Scan for the cell matching the given text and deliver its (x, y) coordinate at center. 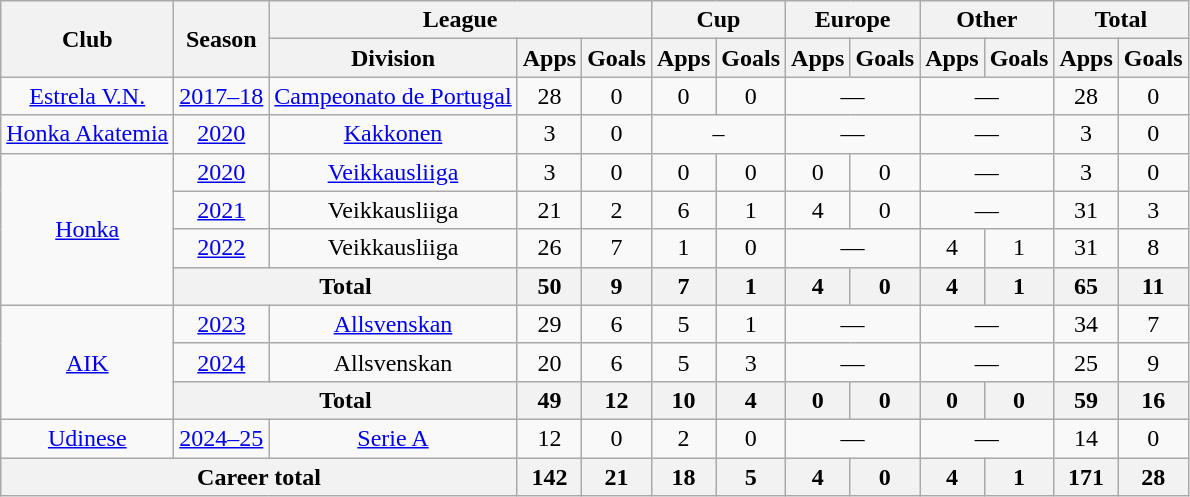
Club (88, 39)
2024–25 (222, 438)
14 (1086, 438)
Season (222, 39)
2022 (222, 248)
16 (1153, 400)
– (718, 134)
142 (549, 477)
AIK (88, 362)
26 (549, 248)
59 (1086, 400)
2017–18 (222, 96)
65 (1086, 286)
171 (1086, 477)
8 (1153, 248)
Kakkonen (393, 134)
20 (549, 362)
Udinese (88, 438)
2023 (222, 324)
25 (1086, 362)
League (460, 20)
29 (549, 324)
Campeonato de Portugal (393, 96)
18 (683, 477)
Honka Akatemia (88, 134)
2021 (222, 210)
Cup (718, 20)
Other (987, 20)
34 (1086, 324)
Division (393, 58)
50 (549, 286)
Career total (259, 477)
Estrela V.N. (88, 96)
10 (683, 400)
Honka (88, 229)
2024 (222, 362)
Serie A (393, 438)
11 (1153, 286)
Europe (853, 20)
49 (549, 400)
